Locate the cell with the specified text and output its (x, y) center coordinate. 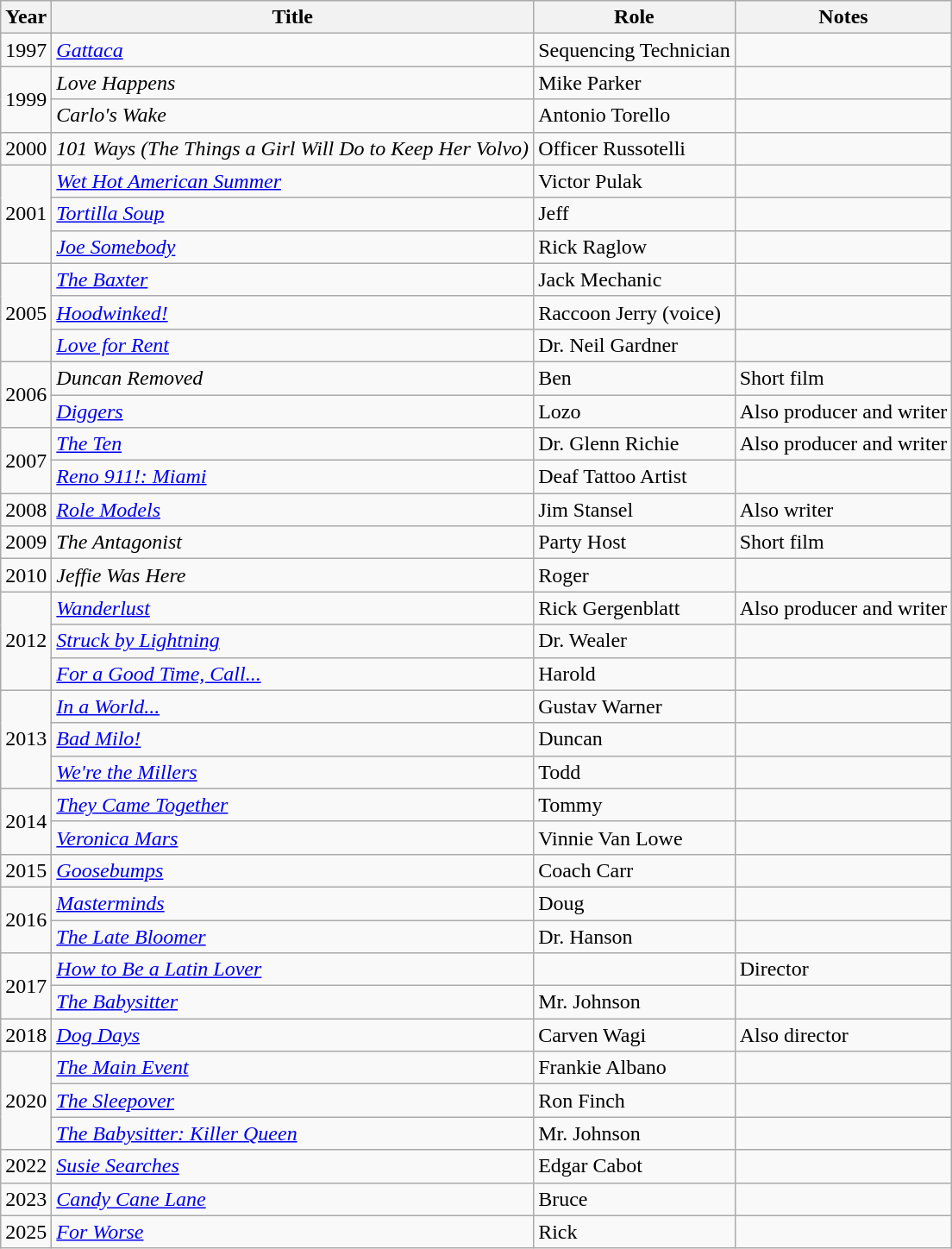
Dr. Wealer (635, 641)
Roger (635, 575)
Also writer (843, 510)
Candy Cane Lane (293, 1199)
Victor Pulak (635, 181)
Duncan (635, 739)
2017 (26, 986)
Coach Carr (635, 870)
Bruce (635, 1199)
The Late Bloomer (293, 936)
Hoodwinked! (293, 312)
2018 (26, 1035)
Year (26, 17)
2012 (26, 641)
Dr. Neil Gardner (635, 345)
The Baxter (293, 279)
Gustav Warner (635, 706)
Love Happens (293, 83)
Deaf Tattoo Artist (635, 477)
Frankie Albano (635, 1068)
Ben (635, 378)
Sequencing Technician (635, 50)
Mike Parker (635, 83)
Role (635, 17)
Diggers (293, 411)
Love for Rent (293, 345)
The Antagonist (293, 543)
Veronica Mars (293, 838)
2006 (26, 394)
Wanderlust (293, 608)
Susie Searches (293, 1166)
Duncan Removed (293, 378)
The Ten (293, 444)
2009 (26, 543)
Director (843, 970)
For a Good Time, Call... (293, 674)
Edgar Cabot (635, 1166)
Harold (635, 674)
1999 (26, 99)
Jim Stansel (635, 510)
2023 (26, 1199)
Rick (635, 1232)
We're the Millers (293, 772)
2007 (26, 461)
Rick Raglow (635, 247)
They Came Together (293, 805)
Role Models (293, 510)
Also director (843, 1035)
Tommy (635, 805)
2016 (26, 919)
1997 (26, 50)
Raccoon Jerry (voice) (635, 312)
Dr. Glenn Richie (635, 444)
Party Host (635, 543)
The Main Event (293, 1068)
2020 (26, 1101)
101 Ways (The Things a Girl Will Do to Keep Her Volvo) (293, 148)
Reno 911!: Miami (293, 477)
Ron Finch (635, 1101)
The Sleepover (293, 1101)
Vinnie Van Lowe (635, 838)
Title (293, 17)
2022 (26, 1166)
Antonio Torello (635, 116)
2013 (26, 739)
Officer Russotelli (635, 148)
2025 (26, 1232)
Gattaca (293, 50)
2015 (26, 870)
2001 (26, 214)
The Babysitter (293, 1002)
Todd (635, 772)
Jeff (635, 214)
In a World... (293, 706)
Wet Hot American Summer (293, 181)
Notes (843, 17)
Carlo's Wake (293, 116)
2010 (26, 575)
For Worse (293, 1232)
Tortilla Soup (293, 214)
Bad Milo! (293, 739)
2008 (26, 510)
Dog Days (293, 1035)
Goosebumps (293, 870)
2000 (26, 148)
Dr. Hanson (635, 936)
Jack Mechanic (635, 279)
Struck by Lightning (293, 641)
Jeffie Was Here (293, 575)
Rick Gergenblatt (635, 608)
Carven Wagi (635, 1035)
Joe Somebody (293, 247)
The Babysitter: Killer Queen (293, 1133)
How to Be a Latin Lover (293, 970)
2005 (26, 312)
Masterminds (293, 903)
2014 (26, 821)
Lozo (635, 411)
Doug (635, 903)
